Output the (x, y) coordinate of the center of the cell containing the given text.  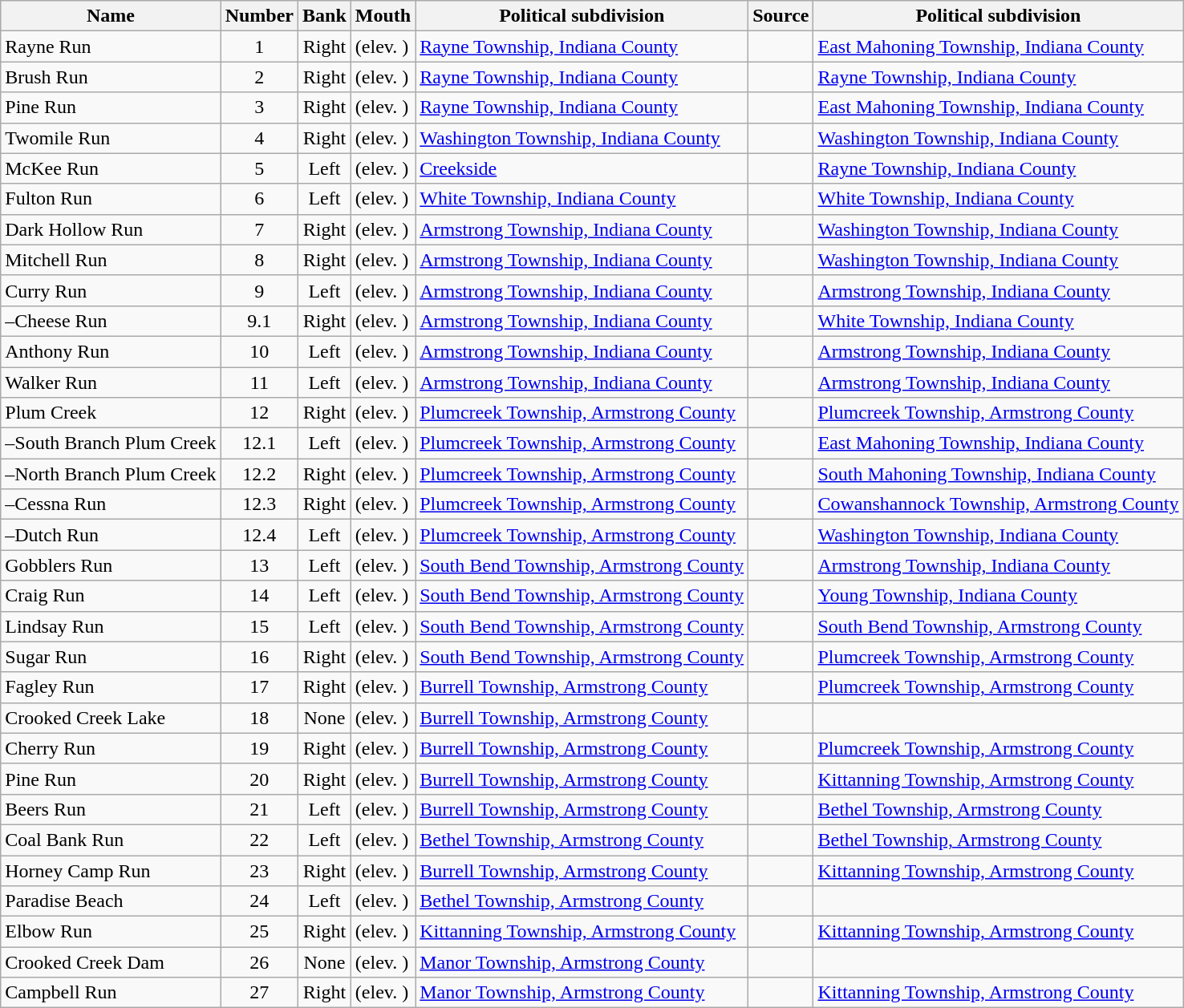
12.4 (259, 535)
Rayne Run (111, 47)
Cherry Run (111, 748)
9 (259, 290)
23 (259, 870)
Mouth (383, 16)
8 (259, 260)
12.1 (259, 443)
12 (259, 413)
Brush Run (111, 77)
2 (259, 77)
17 (259, 687)
Dark Hollow Run (111, 229)
27 (259, 993)
Lindsay Run (111, 626)
–South Branch Plum Creek (111, 443)
South Mahoning Township, Indiana County (998, 474)
Curry Run (111, 290)
Coal Bank Run (111, 840)
Anthony Run (111, 351)
18 (259, 718)
10 (259, 351)
Sugar Run (111, 657)
26 (259, 962)
Fagley Run (111, 687)
20 (259, 779)
12.2 (259, 474)
3 (259, 107)
5 (259, 168)
Young Township, Indiana County (998, 596)
McKee Run (111, 168)
15 (259, 626)
24 (259, 901)
Campbell Run (111, 993)
Paradise Beach (111, 901)
9.1 (259, 321)
–Cessna Run (111, 504)
Name (111, 16)
Twomile Run (111, 138)
Creekside (582, 168)
Cowanshannock Township, Armstrong County (998, 504)
12.3 (259, 504)
–Cheese Run (111, 321)
6 (259, 199)
Crooked Creek Lake (111, 718)
Beers Run (111, 809)
Crooked Creek Dam (111, 962)
22 (259, 840)
16 (259, 657)
7 (259, 229)
14 (259, 596)
4 (259, 138)
Source (781, 16)
Gobblers Run (111, 565)
21 (259, 809)
Walker Run (111, 383)
Horney Camp Run (111, 870)
Craig Run (111, 596)
Plum Creek (111, 413)
11 (259, 383)
Number (259, 16)
25 (259, 932)
13 (259, 565)
Bank (325, 16)
1 (259, 47)
–North Branch Plum Creek (111, 474)
Fulton Run (111, 199)
–Dutch Run (111, 535)
Elbow Run (111, 932)
Mitchell Run (111, 260)
19 (259, 748)
